Detect which cell encompasses the target text, then output its [x, y] center coordinate. 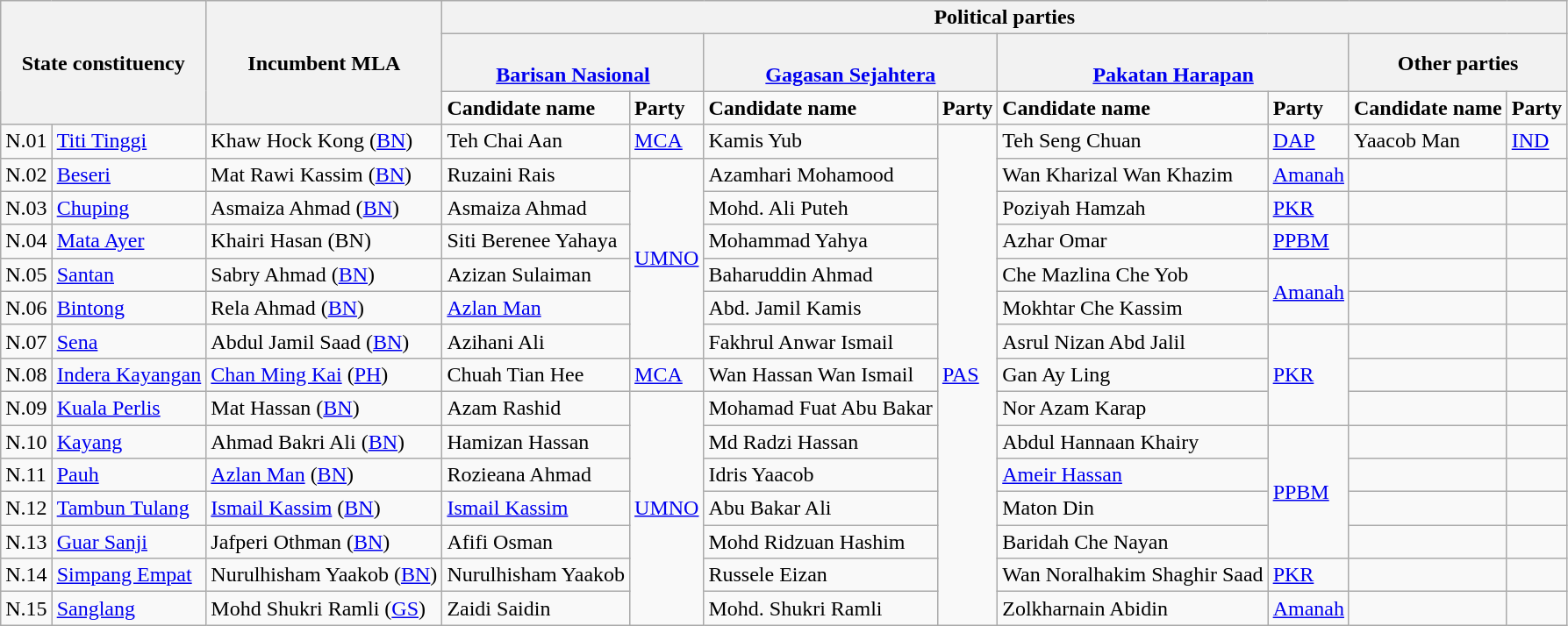
Wan Hassan Wan Ismail [820, 374]
Asmaiza Ahmad [536, 208]
Nurulhisham Yaakob (BN) [325, 575]
Khairi Hasan (BN) [325, 241]
Wan Kharizal Wan Khazim [1133, 174]
Che Mazlina Che Yob [1133, 274]
Baharuddin Ahmad [820, 274]
Baridah Che Nayan [1133, 542]
Azlan Man [536, 308]
Gagasan Sejahtera [851, 63]
Abdul Jamil Saad (BN) [325, 341]
Chan Ming Kai (PH) [325, 374]
Pauh [129, 475]
Tambun Tulang [129, 509]
Fakhrul Anwar Ismail [820, 341]
Zaidi Saidin [536, 608]
Azamhari Mohamood [820, 174]
Md Radzi Hassan [820, 441]
State constituency [104, 63]
Titi Tinggi [129, 141]
PAS [967, 375]
Ismail Kassim (BN) [325, 509]
Ruzaini Rais [536, 174]
Mohd. Ali Puteh [820, 208]
N.07 [26, 341]
Barisan Nasional [573, 63]
Santan [129, 274]
IND [1536, 141]
Hamizan Hassan [536, 441]
Teh Chai Aan [536, 141]
N.13 [26, 542]
N.08 [26, 374]
Mohd Shukri Ramli (GS) [325, 608]
Azizan Sulaiman [536, 274]
Ameir Hassan [1133, 475]
Zolkharnain Abidin [1133, 608]
Kamis Yub [820, 141]
Other parties [1457, 63]
Abd. Jamil Kamis [820, 308]
Wan Noralhakim Shaghir Saad [1133, 575]
Political parties [1005, 18]
N.01 [26, 141]
Simpang Empat [129, 575]
Guar Sanji [129, 542]
Azlan Man (BN) [325, 475]
Russele Eizan [820, 575]
Poziyah Hamzah [1133, 208]
Sabry Ahmad (BN) [325, 274]
Mohd Ridzuan Hashim [820, 542]
Nurulhisham Yaakob [536, 575]
Yaacob Man [1428, 141]
Ahmad Bakri Ali (BN) [325, 441]
N.04 [26, 241]
Rela Ahmad (BN) [325, 308]
Nor Azam Karap [1133, 408]
Jafperi Othman (BN) [325, 542]
Mohd. Shukri Ramli [820, 608]
Kuala Perlis [129, 408]
Abdul Hannaan Khairy [1133, 441]
Maton Din [1133, 509]
Sanglang [129, 608]
Indera Kayangan [129, 374]
Azihani Ali [536, 341]
Mat Rawi Kassim (BN) [325, 174]
Bintong [129, 308]
Idris Yaacob [820, 475]
Mokhtar Che Kassim [1133, 308]
Azam Rashid [536, 408]
Siti Berenee Yahaya [536, 241]
Khaw Hock Kong (BN) [325, 141]
Kayang [129, 441]
N.10 [26, 441]
N.03 [26, 208]
DAP [1308, 141]
Sena [129, 341]
Mat Hassan (BN) [325, 408]
Mata Ayer [129, 241]
Asmaiza Ahmad (BN) [325, 208]
Azhar Omar [1133, 241]
Mohammad Yahya [820, 241]
N.05 [26, 274]
N.12 [26, 509]
Rozieana Ahmad [536, 475]
N.14 [26, 575]
Abu Bakar Ali [820, 509]
N.06 [26, 308]
Pakatan Harapan [1174, 63]
N.11 [26, 475]
Chuah Tian Hee [536, 374]
Chuping [129, 208]
Incumbent MLA [325, 63]
Beseri [129, 174]
Afifi Osman [536, 542]
Gan Ay Ling [1133, 374]
N.02 [26, 174]
Mohamad Fuat Abu Bakar [820, 408]
N.09 [26, 408]
Asrul Nizan Abd Jalil [1133, 341]
Teh Seng Chuan [1133, 141]
N.15 [26, 608]
Ismail Kassim [536, 509]
